Pinpoint the cell where the given text exists, returning its (x, y) midpoint coordinate. 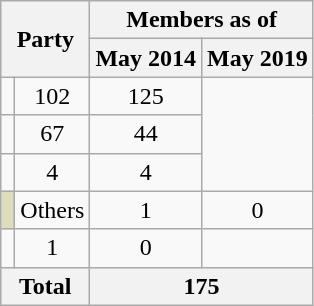
125 (146, 96)
67 (52, 134)
Members as of (202, 20)
102 (52, 96)
May 2014 (146, 58)
Others (52, 210)
Total (46, 286)
175 (202, 286)
Party (46, 39)
44 (146, 134)
May 2019 (258, 58)
